Provide the (X, Y) coordinate of the cell's center where the given text is located.  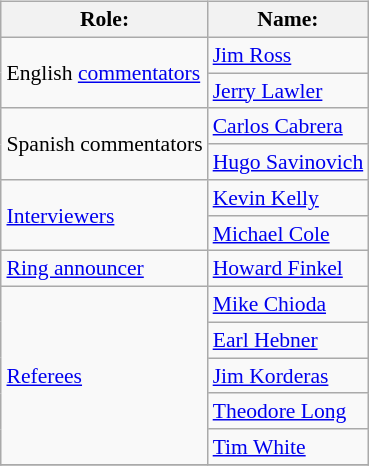
Michael Cole (288, 233)
Carlos Cabrera (288, 126)
Howard Finkel (288, 269)
Ring announcer (104, 269)
Earl Hebner (288, 340)
Jim Ross (288, 55)
Mike Chioda (288, 305)
Tim White (288, 447)
Jim Korderas (288, 376)
Role: (104, 20)
English commentators (104, 72)
Hugo Savinovich (288, 162)
Name: (288, 20)
Kevin Kelly (288, 198)
Jerry Lawler (288, 91)
Spanish commentators (104, 144)
Interviewers (104, 216)
Theodore Long (288, 411)
Referees (104, 376)
